Return [X, Y] of the center of cell containing provided text 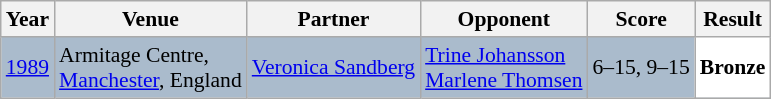
Trine Johansson Marlene Thomsen [504, 68]
1989 [28, 68]
Armitage Centre,Manchester, England [150, 68]
Opponent [504, 19]
Year [28, 19]
Venue [150, 19]
Result [733, 19]
Partner [334, 19]
6–15, 9–15 [642, 68]
Veronica Sandberg [334, 68]
Score [642, 19]
Bronze [733, 68]
